Pinpoint the cell where the given text exists, returning its [x, y] midpoint coordinate. 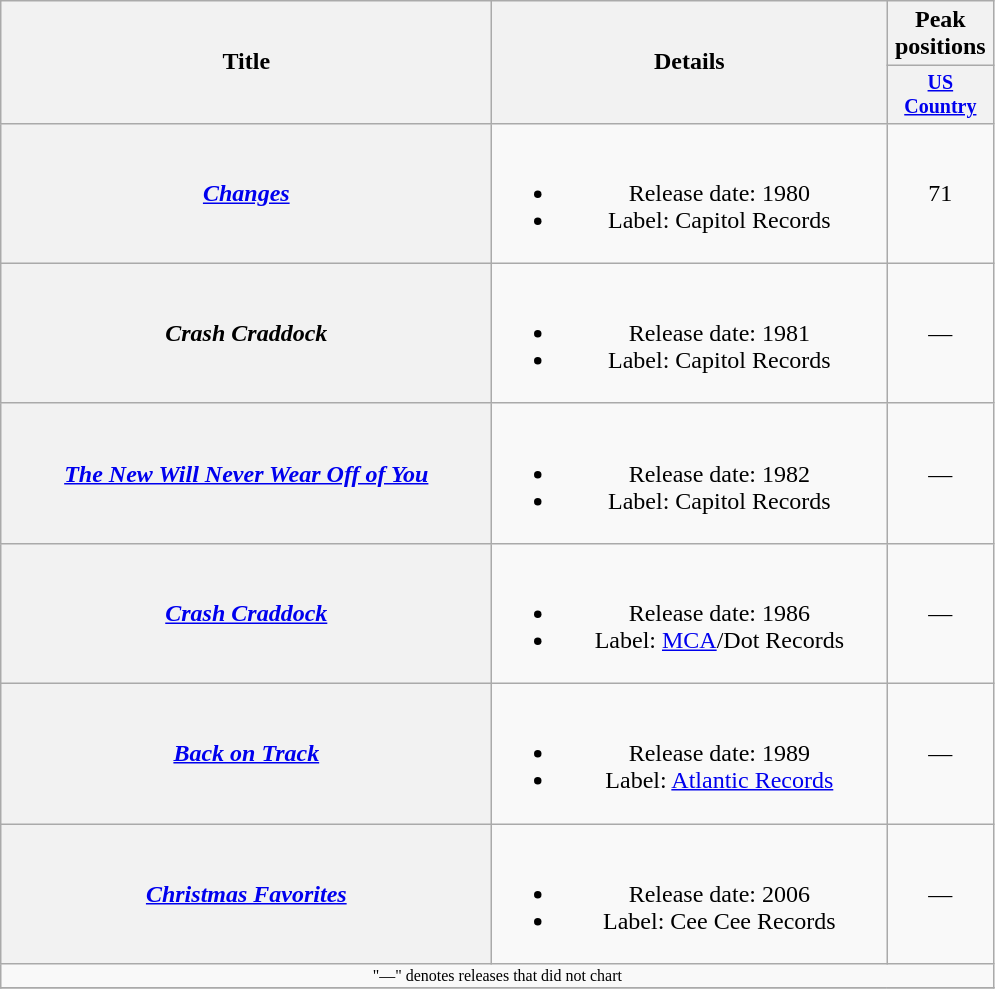
Release date: 1981Label: Capitol Records [690, 333]
The New Will Never Wear Off of You [246, 473]
"—" denotes releases that did not chart [498, 976]
Title [246, 62]
Release date: 2006Label: Cee Cee Records [690, 894]
71 [940, 193]
Christmas Favorites [246, 894]
Peak positions [940, 34]
Changes [246, 193]
Release date: 1986Label: MCA/Dot Records [690, 613]
Release date: 1982Label: Capitol Records [690, 473]
Release date: 1980Label: Capitol Records [690, 193]
US Country [940, 94]
Details [690, 62]
Back on Track [246, 754]
Release date: 1989Label: Atlantic Records [690, 754]
